Identify which cell holds the provided text, then report its (x, y) central coordinate. 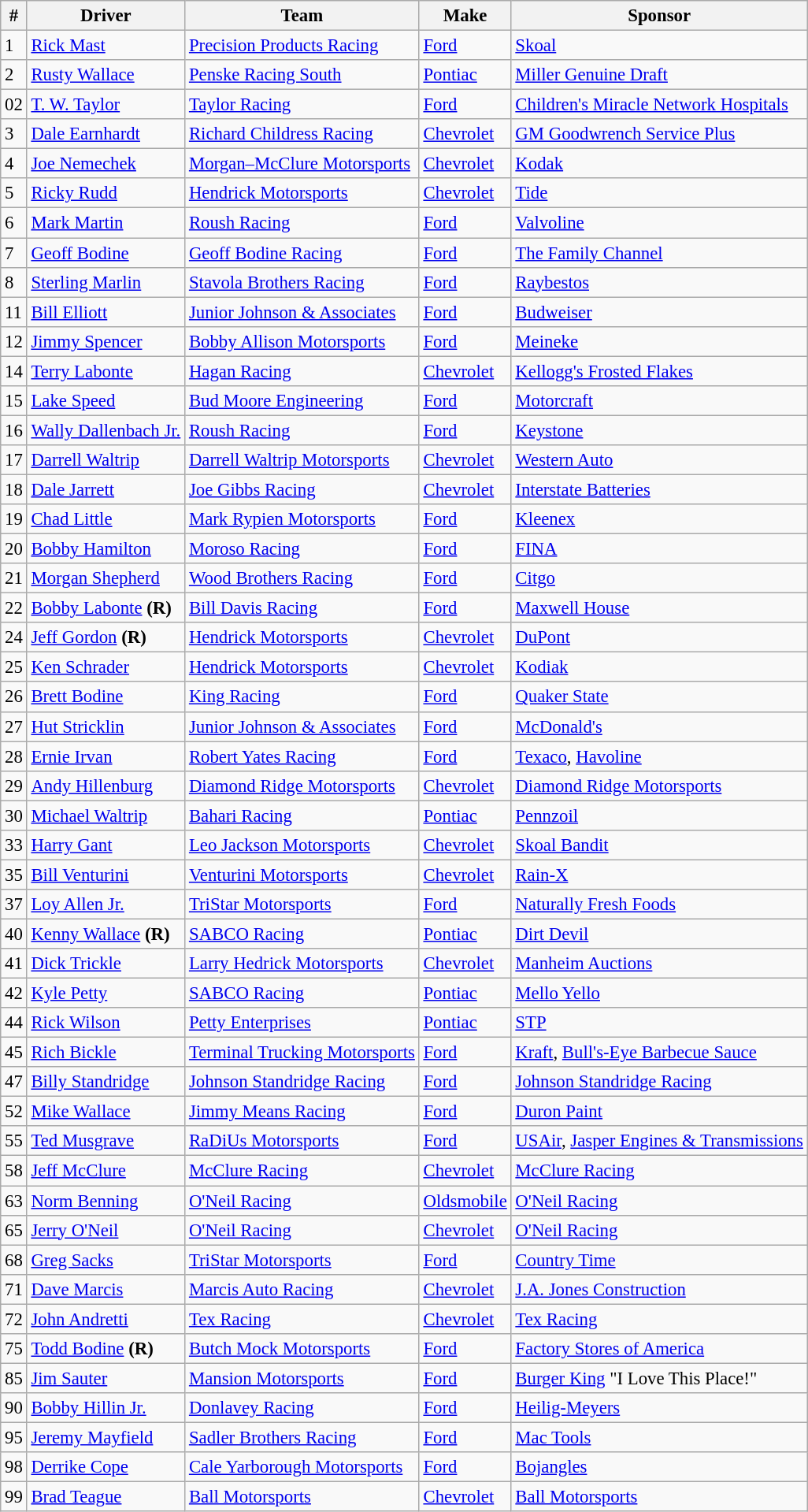
Dale Earnhardt (106, 134)
Bobby Hamilton (106, 549)
Bahari Racing (302, 815)
44 (14, 1023)
John Andretti (106, 1319)
55 (14, 1142)
Harry Gant (106, 845)
Meineke (659, 341)
Keystone (659, 430)
Marcis Auto Racing (302, 1289)
RaDiUs Motorsports (302, 1142)
Richard Childress Racing (302, 134)
1 (14, 46)
Rick Mast (106, 46)
Moroso Racing (302, 549)
Bojangles (659, 1467)
FINA (659, 549)
52 (14, 1112)
Leo Jackson Motorsports (302, 845)
Skoal Bandit (659, 845)
Darrell Waltrip Motorsports (302, 460)
Rain-X (659, 875)
Budweiser (659, 312)
Joe Gibbs Racing (302, 489)
Penske Racing South (302, 75)
25 (14, 667)
40 (14, 934)
Western Auto (659, 460)
Larry Hedrick Motorsports (302, 964)
Loy Allen Jr. (106, 905)
Derrike Cope (106, 1467)
Citgo (659, 578)
Team (302, 16)
Children's Miracle Network Hospitals (659, 105)
Jeremy Mayfield (106, 1437)
Texaco, Havoline (659, 756)
Make (465, 16)
20 (14, 549)
Morgan–McClure Motorsports (302, 164)
7 (14, 253)
Todd Bodine (R) (106, 1349)
65 (14, 1230)
Butch Mock Motorsports (302, 1349)
Kellogg's Frosted Flakes (659, 371)
Sterling Marlin (106, 282)
Bud Moore Engineering (302, 401)
95 (14, 1437)
14 (14, 371)
17 (14, 460)
6 (14, 223)
Mansion Motorsports (302, 1378)
Terminal Trucking Motorsports (302, 1053)
Raybestos (659, 282)
33 (14, 845)
Kenny Wallace (R) (106, 934)
Terry Labonte (106, 371)
41 (14, 964)
Wally Dallenbach Jr. (106, 430)
Jimmy Spencer (106, 341)
19 (14, 519)
Oldsmobile (465, 1201)
Mike Wallace (106, 1112)
8 (14, 282)
Bill Elliott (106, 312)
15 (14, 401)
Darrell Waltrip (106, 460)
Mac Tools (659, 1437)
Kleenex (659, 519)
Jim Sauter (106, 1378)
Precision Products Racing (302, 46)
Chad Little (106, 519)
Wood Brothers Racing (302, 578)
Driver (106, 16)
27 (14, 726)
47 (14, 1082)
18 (14, 489)
Kodak (659, 164)
Ken Schrader (106, 667)
58 (14, 1171)
63 (14, 1201)
Miller Genuine Draft (659, 75)
The Family Channel (659, 253)
42 (14, 994)
Cale Yarborough Motorsports (302, 1467)
DuPont (659, 637)
Norm Benning (106, 1201)
37 (14, 905)
Robert Yates Racing (302, 756)
Stavola Brothers Racing (302, 282)
Joe Nemechek (106, 164)
21 (14, 578)
11 (14, 312)
Pennzoil (659, 815)
Dick Trickle (106, 964)
30 (14, 815)
90 (14, 1408)
Duron Paint (659, 1112)
Country Time (659, 1260)
Billy Standridge (106, 1082)
Skoal (659, 46)
Lake Speed (106, 401)
Greg Sacks (106, 1260)
Geoff Bodine (106, 253)
Sadler Brothers Racing (302, 1437)
Mark Rypien Motorsports (302, 519)
Mark Martin (106, 223)
Jeff McClure (106, 1171)
12 (14, 341)
Motorcraft (659, 401)
Rich Bickle (106, 1053)
J.A. Jones Construction (659, 1289)
Taylor Racing (302, 105)
26 (14, 697)
71 (14, 1289)
Interstate Batteries (659, 489)
Dirt Devil (659, 934)
Jeff Gordon (R) (106, 637)
Bobby Hillin Jr. (106, 1408)
Dale Jarrett (106, 489)
72 (14, 1319)
28 (14, 756)
Ricky Rudd (106, 193)
Hagan Racing (302, 371)
02 (14, 105)
Jimmy Means Racing (302, 1112)
16 (14, 430)
GM Goodwrench Service Plus (659, 134)
Maxwell House (659, 608)
Kyle Petty (106, 994)
29 (14, 786)
Manheim Auctions (659, 964)
Bobby Labonte (R) (106, 608)
Dave Marcis (106, 1289)
T. W. Taylor (106, 105)
Burger King "I Love This Place!" (659, 1378)
STP (659, 1023)
3 (14, 134)
Jerry O'Neil (106, 1230)
45 (14, 1053)
USAir, Jasper Engines & Transmissions (659, 1142)
Quaker State (659, 697)
Morgan Shepherd (106, 578)
Kodiak (659, 667)
Rick Wilson (106, 1023)
Bill Venturini (106, 875)
Valvoline (659, 223)
5 (14, 193)
Tide (659, 193)
Brad Teague (106, 1497)
98 (14, 1467)
King Racing (302, 697)
68 (14, 1260)
Ted Musgrave (106, 1142)
24 (14, 637)
Michael Waltrip (106, 815)
85 (14, 1378)
2 (14, 75)
Andy Hillenburg (106, 786)
Bill Davis Racing (302, 608)
99 (14, 1497)
Factory Stores of America (659, 1349)
22 (14, 608)
Venturini Motorsports (302, 875)
Mello Yello (659, 994)
Bobby Allison Motorsports (302, 341)
35 (14, 875)
Geoff Bodine Racing (302, 253)
Petty Enterprises (302, 1023)
Brett Bodine (106, 697)
75 (14, 1349)
Heilig-Meyers (659, 1408)
McDonald's (659, 726)
Naturally Fresh Foods (659, 905)
Hut Stricklin (106, 726)
Sponsor (659, 16)
Donlavey Racing (302, 1408)
Kraft, Bull's-Eye Barbecue Sauce (659, 1053)
Rusty Wallace (106, 75)
# (14, 16)
4 (14, 164)
Ernie Irvan (106, 756)
